From the cell containing the given text, extract its center point as [X, Y] coordinate. 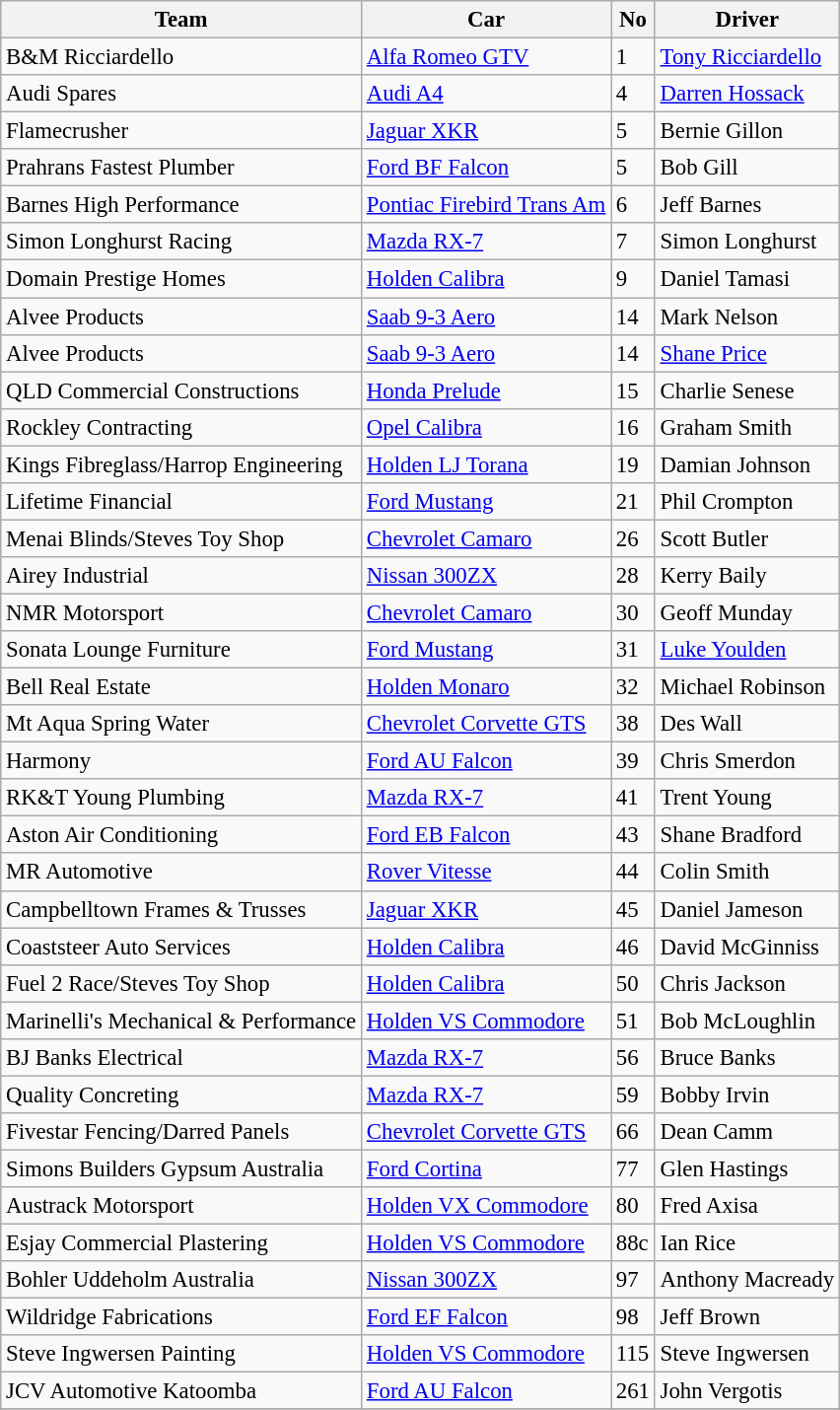
Menai Blinds/Steves Toy Shop [181, 538]
Alfa Romeo GTV [487, 57]
Audi A4 [487, 94]
Bohler Uddeholm Australia [181, 1280]
Esjay Commercial Plastering [181, 1243]
Pontiac Firebird Trans Am [487, 205]
Jeff Brown [747, 1317]
Domain Prestige Homes [181, 279]
Ford Cortina [487, 1168]
7 [633, 242]
Bruce Banks [747, 1058]
16 [633, 427]
Rockley Contracting [181, 427]
31 [633, 650]
Prahrans Fastest Plumber [181, 168]
59 [633, 1094]
Kerry Baily [747, 576]
Simon Longhurst [747, 242]
Jeff Barnes [747, 205]
Harmony [181, 761]
Austrack Motorsport [181, 1206]
Flamecrusher [181, 131]
6 [633, 205]
Marinelli's Mechanical & Performance [181, 1021]
Holden LJ Torana [487, 464]
MR Automotive [181, 873]
Chris Jackson [747, 983]
JCV Automotive Katoomba [181, 1391]
Ford BF Falcon [487, 168]
Phil Crompton [747, 502]
Bob Gill [747, 168]
Airey Industrial [181, 576]
Quality Concreting [181, 1094]
Holden Monaro [487, 687]
Honda Prelude [487, 390]
56 [633, 1058]
Rover Vitesse [487, 873]
41 [633, 798]
26 [633, 538]
David McGinniss [747, 947]
Campbelltown Frames & Trusses [181, 909]
Simon Longhurst Racing [181, 242]
NMR Motorsport [181, 612]
30 [633, 612]
50 [633, 983]
Shane Price [747, 353]
Aston Air Conditioning [181, 835]
RK&T Young Plumbing [181, 798]
Tony Ricciardello [747, 57]
9 [633, 279]
Sonata Lounge Furniture [181, 650]
Driver [747, 20]
4 [633, 94]
Graham Smith [747, 427]
80 [633, 1206]
Scott Butler [747, 538]
Daniel Jameson [747, 909]
Wildridge Fabrications [181, 1317]
Car [487, 20]
Audi Spares [181, 94]
Dean Camm [747, 1132]
QLD Commercial Constructions [181, 390]
77 [633, 1168]
Simons Builders Gypsum Australia [181, 1168]
Daniel Tamasi [747, 279]
19 [633, 464]
Darren Hossack [747, 94]
45 [633, 909]
Glen Hastings [747, 1168]
Bernie Gillon [747, 131]
Geoff Munday [747, 612]
66 [633, 1132]
Team [181, 20]
Mt Aqua Spring Water [181, 724]
John Vergotis [747, 1391]
Bell Real Estate [181, 687]
Bobby Irvin [747, 1094]
Colin Smith [747, 873]
Opel Calibra [487, 427]
Trent Young [747, 798]
Ian Rice [747, 1243]
21 [633, 502]
Holden VX Commodore [487, 1206]
Mark Nelson [747, 317]
Ford EB Falcon [487, 835]
Shane Bradford [747, 835]
261 [633, 1391]
Luke Youlden [747, 650]
28 [633, 576]
Anthony Macready [747, 1280]
Ford EF Falcon [487, 1317]
BJ Banks Electrical [181, 1058]
Michael Robinson [747, 687]
Steve Ingwersen Painting [181, 1354]
Fivestar Fencing/Darred Panels [181, 1132]
39 [633, 761]
88c [633, 1243]
Coaststeer Auto Services [181, 947]
Fuel 2 Race/Steves Toy Shop [181, 983]
32 [633, 687]
51 [633, 1021]
46 [633, 947]
15 [633, 390]
B&M Ricciardello [181, 57]
115 [633, 1354]
Steve Ingwersen [747, 1354]
No [633, 20]
Lifetime Financial [181, 502]
1 [633, 57]
44 [633, 873]
43 [633, 835]
Des Wall [747, 724]
Chris Smerdon [747, 761]
98 [633, 1317]
Barnes High Performance [181, 205]
Damian Johnson [747, 464]
Charlie Senese [747, 390]
Bob McLoughlin [747, 1021]
38 [633, 724]
97 [633, 1280]
Kings Fibreglass/Harrop Engineering [181, 464]
Fred Axisa [747, 1206]
